Find where the given text appears and provide that cell's center as (X, Y) coordinate. 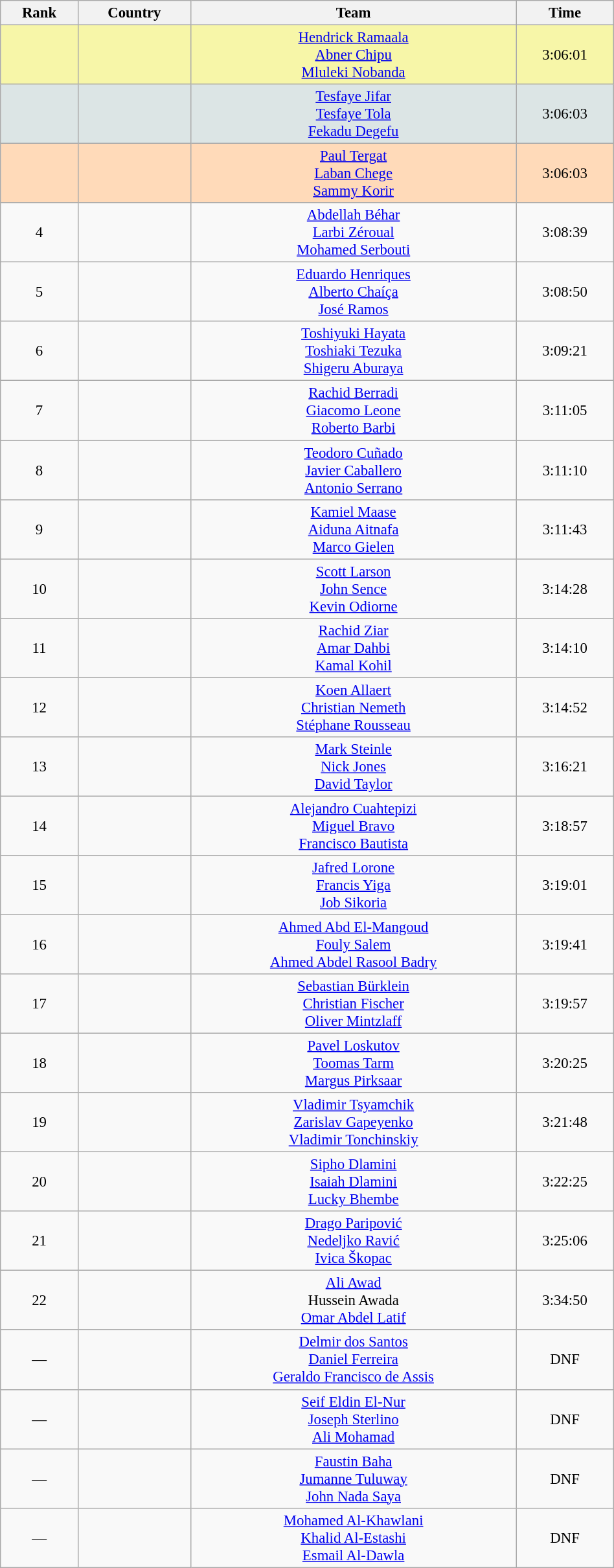
Toshiyuki HayataToshiaki TezukaShigeru Aburaya (353, 351)
16 (40, 944)
3:21:48 (565, 1122)
6 (40, 351)
Rachid ZiarAmar DahbiKamal Kohil (353, 648)
Rank (40, 13)
Koen AllaertChristian NemethStéphane Rousseau (353, 707)
17 (40, 1004)
8 (40, 470)
3:20:25 (565, 1063)
21 (40, 1241)
3:14:52 (565, 707)
Jafred LoroneFrancis YigaJob Sikoria (353, 885)
19 (40, 1122)
3:34:50 (565, 1301)
Ahmed Abd El-MangoudFouly SalemAhmed Abdel Rasool Badry (353, 944)
3:14:10 (565, 648)
Kamiel MaaseAiduna AitnafaMarco Gielen (353, 529)
3:19:41 (565, 944)
Faustin BahaJumanne TuluwayJohn Nada Saya (353, 1479)
3:11:05 (565, 411)
12 (40, 707)
Seif Eldin El-NurJoseph SterlinoAli Mohamad (353, 1419)
13 (40, 767)
7 (40, 411)
3:09:21 (565, 351)
3:08:39 (565, 233)
18 (40, 1063)
Eduardo HenriquesAlberto ChaíçaJosé Ramos (353, 292)
Time (565, 13)
20 (40, 1182)
Sipho DlaminiIsaiah DlaminiLucky Bhembe (353, 1182)
Pavel LoskutovToomas TarmMargus Pirksaar (353, 1063)
Team (353, 13)
5 (40, 292)
Tesfaye JifarTesfaye TolaFekadu Degefu (353, 114)
14 (40, 826)
Rachid BerradiGiacomo LeoneRoberto Barbi (353, 411)
3:11:43 (565, 529)
Mohamed Al-KhawlaniKhalid Al-EstashiEsmail Al-Dawla (353, 1538)
Scott LarsonJohn SenceKevin Odiorne (353, 589)
3:16:21 (565, 767)
3:22:25 (565, 1182)
Drago ParipovićNedeljko RavićIvica Škopac (353, 1241)
11 (40, 648)
3:06:01 (565, 55)
3:11:10 (565, 470)
Country (134, 13)
Ali AwadHussein AwadaOmar Abdel Latif (353, 1301)
Delmir dos SantosDaniel FerreiraGeraldo Francisco de Assis (353, 1360)
4 (40, 233)
10 (40, 589)
Abdellah BéharLarbi ZéroualMohamed Serbouti (353, 233)
3:18:57 (565, 826)
Alejandro CuahtepiziMiguel BravoFrancisco Bautista (353, 826)
Teodoro CuñadoJavier CaballeroAntonio Serrano (353, 470)
Vladimir TsyamchikZarislav GapeyenkoVladimir Tonchinskiy (353, 1122)
9 (40, 529)
3:14:28 (565, 589)
15 (40, 885)
3:25:06 (565, 1241)
Sebastian BürkleinChristian FischerOliver Mintzlaff (353, 1004)
22 (40, 1301)
3:19:57 (565, 1004)
Paul TergatLaban ChegeSammy Korir (353, 174)
3:08:50 (565, 292)
Hendrick RamaalaAbner ChipuMluleki Nobanda (353, 55)
3:19:01 (565, 885)
Mark SteinleNick JonesDavid Taylor (353, 767)
